Extract the (x, y) coordinate from the center of the cell holding the provided text.  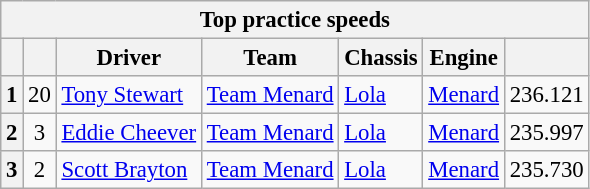
Tony Stewart (128, 95)
Scott Brayton (128, 170)
Engine (464, 58)
236.121 (546, 95)
235.730 (546, 170)
Eddie Cheever (128, 133)
235.997 (546, 133)
Chassis (381, 58)
1 (12, 95)
Team (270, 58)
Top practice speeds (295, 20)
20 (40, 95)
Driver (128, 58)
